Scan for the cell matching the given text and deliver its (x, y) coordinate at center. 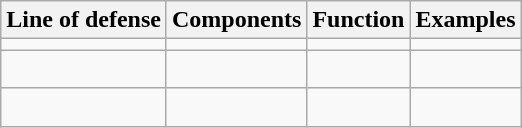
Line of defense (84, 20)
Function (358, 20)
Components (236, 20)
Examples (466, 20)
